Locate the cell with the specified text and output its (x, y) center coordinate. 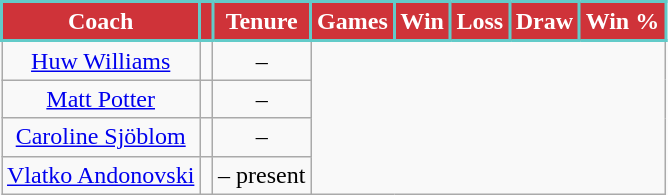
Games (352, 22)
Draw (544, 22)
Win (422, 22)
Coach (101, 22)
Vlatko Andonovski (101, 175)
– present (261, 175)
Tenure (261, 22)
Huw Williams (101, 60)
Win % (622, 22)
Loss (480, 22)
Matt Potter (101, 99)
Caroline Sjöblom (101, 137)
